Capture the cell that displays the provided text and extract its [x, y] central coordinate. 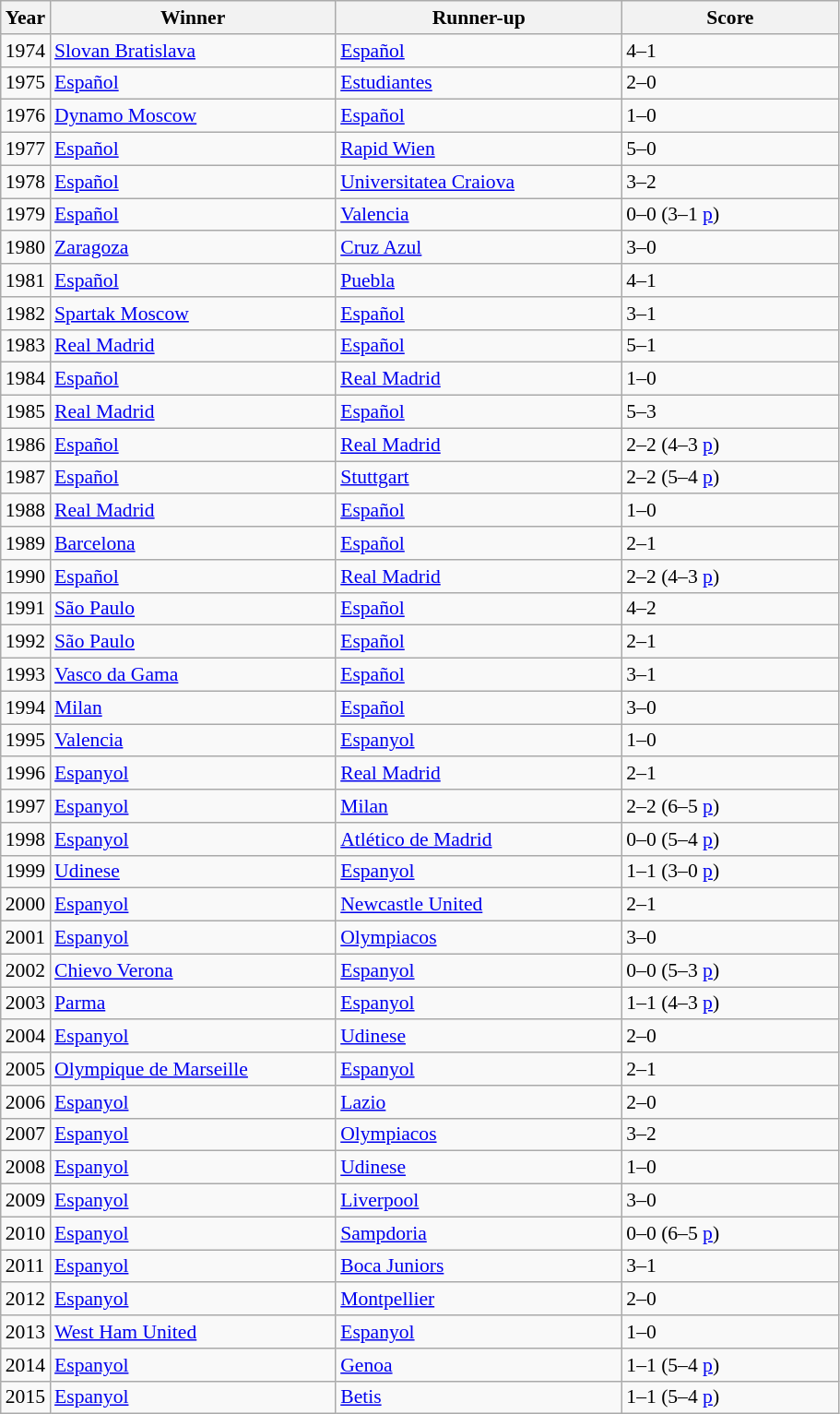
2004 [26, 1037]
1977 [26, 149]
Spartak Moscow [193, 314]
1997 [26, 806]
5–3 [730, 412]
Betis [479, 1397]
Cruz Azul [479, 248]
2015 [26, 1397]
2005 [26, 1069]
0–0 (3–1 p) [730, 215]
Puebla [479, 280]
Lazio [479, 1102]
2010 [26, 1233]
1994 [26, 707]
Genoa [479, 1365]
Runner-up [479, 18]
2009 [26, 1201]
1975 [26, 83]
1989 [26, 543]
Montpellier [479, 1300]
1–1 (3–0 p) [730, 872]
1993 [26, 675]
1984 [26, 379]
1988 [26, 511]
Newcastle United [479, 905]
0–0 (6–5 p) [730, 1233]
Rapid Wien [479, 149]
1985 [26, 412]
2–2 (5–4 p) [730, 478]
5–1 [730, 346]
1995 [26, 741]
1976 [26, 116]
Liverpool [479, 1201]
1998 [26, 839]
Winner [193, 18]
Score [730, 18]
2000 [26, 905]
2002 [26, 970]
Zaragoza [193, 248]
1990 [26, 576]
1999 [26, 872]
1–1 (4–3 p) [730, 1004]
1982 [26, 314]
2001 [26, 938]
2011 [26, 1266]
2–2 (6–5 p) [730, 806]
2012 [26, 1300]
1986 [26, 445]
1983 [26, 346]
West Ham United [193, 1332]
Boca Juniors [479, 1266]
2006 [26, 1102]
Chievo Verona [193, 970]
Universitatea Craiova [479, 182]
Atlético de Madrid [479, 839]
1980 [26, 248]
2014 [26, 1365]
2013 [26, 1332]
Estudiantes [479, 83]
Vasco da Gama [193, 675]
Year [26, 18]
4–2 [730, 609]
1996 [26, 774]
1991 [26, 609]
Parma [193, 1004]
1974 [26, 51]
0–0 (5–3 p) [730, 970]
0–0 (5–4 p) [730, 839]
2007 [26, 1135]
Slovan Bratislava [193, 51]
Dynamo Moscow [193, 116]
Olympique de Marseille [193, 1069]
1992 [26, 642]
1979 [26, 215]
2003 [26, 1004]
1987 [26, 478]
Sampdoria [479, 1233]
5–0 [730, 149]
1981 [26, 280]
Barcelona [193, 543]
2008 [26, 1168]
1978 [26, 182]
Stuttgart [479, 478]
